Search for the cell housing the specified text and yield its (X, Y) center coordinate. 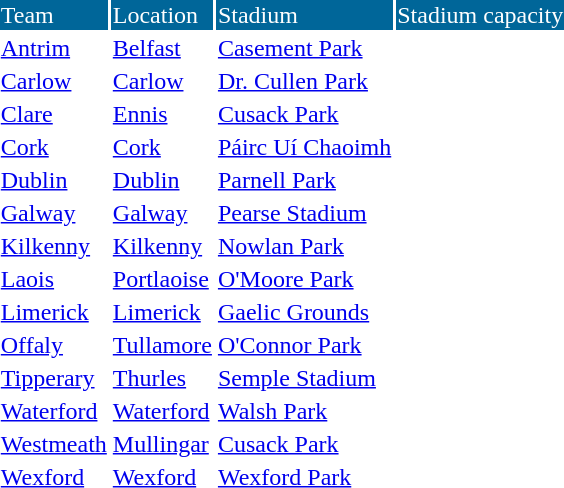
Páirc Uí Chaoimh (304, 147)
Nowlan Park (304, 246)
Dublin (162, 180)
Location (162, 15)
Parnell Park (304, 180)
Carlow (162, 81)
Walsh Park (304, 411)
Semple Stadium (304, 378)
Mullingar (162, 444)
Waterford (162, 411)
Galway (162, 213)
Portlaoise (162, 279)
Dr. Cullen Park (304, 81)
Kilkenny (162, 246)
Pearse Stadium (304, 213)
Casement Park (304, 48)
O'Connor Park (304, 345)
Cork (162, 147)
Stadium (304, 15)
Gaelic Grounds (304, 312)
Limerick (162, 312)
Belfast (162, 48)
Ennis (162, 114)
Tullamore (162, 345)
O'Moore Park (304, 279)
Thurles (162, 378)
